Detect which cell encompasses the target text, then output its [X, Y] center coordinate. 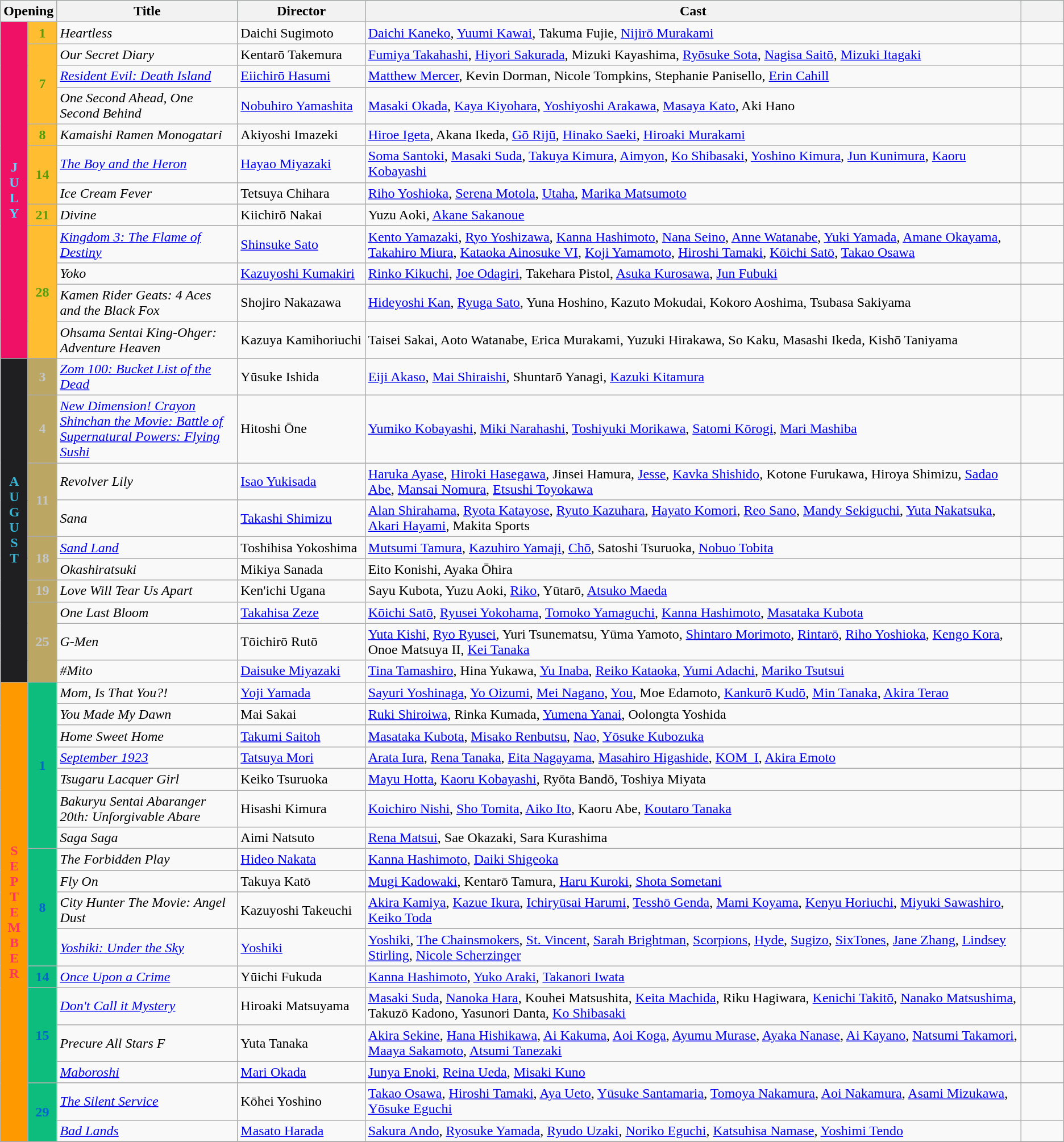
Ohsama Sentai King-Ohger: Adventure Heaven [147, 340]
Mom, Is That You?! [147, 693]
Sand Land [147, 548]
Yoshiki [301, 948]
Shinsuke Sato [301, 244]
SEPTEMBER [15, 911]
Kōichi Satō, Ryusei Yokohama, Tomoko Yamaguchi, Kanna Hashimoto, Masataka Kubota [693, 612]
Don't Call it Mystery [147, 1006]
7 [42, 84]
Eiji Akaso, Mai Shiraishi, Shuntarō Yanagi, Kazuki Kitamura [693, 377]
Toshihisa Yokoshima [301, 548]
Sakura Ando, Ryosuke Yamada, Ryudo Uzaki, Noriko Eguchi, Katsuhisa Namase, Yoshimi Tendo [693, 1131]
Takumi Saitoh [301, 736]
Akiyoshi Imazeki [301, 135]
The Forbidden Play [147, 860]
New Dimension! Crayon Shinchan the Movie: Battle of Supernatural Powers: Flying Sushi [147, 430]
September 1923 [147, 757]
Alan Shirahama, Ryota Katayose, Ryuto Kazuhara, Hayato Komori, Reo Sano, Mandy Sekiguchi, Yuta Nakatsuka, Akari Hayami, Makita Sports [693, 518]
Bad Lands [147, 1131]
#Mito [147, 671]
11 [42, 500]
Kentarō Takemura [301, 55]
Once Upon a Crime [147, 977]
Zom 100: Bucket List of the Dead [147, 377]
Hitoshi Ōne [301, 430]
Mikiya Sanada [301, 569]
JULY [15, 190]
Akira Kamiya, Kazue Ikura, Ichiryūsai Harumi, Tesshō Genda, Mami Koyama, Kenyu Horiuchi, Miyuki Sawashiro, Keiko Toda [693, 910]
Tsugaru Lacquer Girl [147, 779]
Takao Osawa, Hiroshi Tamaki, Aya Ueto, Yūsuke Santamaria, Tomoya Nakamura, Aoi Nakamura, Asami Mizukawa, Yōsuke Eguchi [693, 1101]
Okashiratsuki [147, 569]
Yūsuke Ishida [301, 377]
Haruka Ayase, Hiroki Hasegawa, Jinsei Hamura, Jesse, Kavka Shishido, Kotone Furukawa, Hiroya Shimizu, Sadao Abe, Mansai Nomura, Etsushi Toyokawa [693, 482]
Riho Yoshioka, Serena Motola, Utaha, Marika Matsumoto [693, 193]
Kanna Hashimoto, Daiki Shigeoka [693, 860]
Kingdom 3: The Flame of Destiny [147, 244]
The Boy and the Heron [147, 164]
Tina Tamashiro, Hina Yukawa, Yu Inaba, Reiko Kataoka, Yumi Adachi, Mariko Tsutsui [693, 671]
Rinko Kikuchi, Joe Odagiri, Takehara Pistol, Asuka Kurosawa, Jun Fubuki [693, 273]
Hayao Miyazaki [301, 164]
Yoshiki, The Chainsmokers, St. Vincent, Sarah Brightman, Scorpions, Hyde, Sugizo, SixTones, Jane Zhang, Lindsey Stirling, Nicole Scherzinger [693, 948]
Opening [28, 11]
19 [42, 591]
Home Sweet Home [147, 736]
18 [42, 559]
Kōhei Yoshino [301, 1101]
Hiroaki Matsuyama [301, 1006]
Eito Konishi, Ayaka Ōhira [693, 569]
Eiichirō Hasumi [301, 76]
Yuzu Aoki, Akane Sakanoue [693, 215]
Tōichirō Rutō [301, 642]
Soma Santoki, Masaki Suda, Takuya Kimura, Aimyon, Ko Shibasaki, Yoshino Kimura, Jun Kunimura, Kaoru Kobayashi [693, 164]
Daichi Kaneko, Yuumi Kawai, Takuma Fujie, Nijirō Murakami [693, 33]
Maboroshi [147, 1072]
Matthew Mercer, Kevin Dorman, Nicole Tompkins, Stephanie Panisello, Erin Cahill [693, 76]
Tatsuya Mori [301, 757]
Takahisa Zeze [301, 612]
Takashi Shimizu [301, 518]
29 [42, 1112]
Ice Cream Fever [147, 193]
Aimi Natsuto [301, 838]
Yuta Tanaka [301, 1043]
Hisashi Kimura [301, 808]
Love Will Tear Us Apart [147, 591]
You Made My Dawn [147, 714]
25 [42, 642]
Nobuhiro Yamashita [301, 106]
Daisuke Miyazaki [301, 671]
Takuya Katō [301, 881]
Masataka Kubota, Misako Renbutsu, Nao, Yōsuke Kubozuka [693, 736]
Hiroe Igeta, Akana Ikeda, Gō Rijū, Hinako Saeki, Hiroaki Murakami [693, 135]
Daichi Sugimoto [301, 33]
Kamen Rider Geats: 4 Aces and the Black Fox [147, 302]
Ken'ichi Ugana [301, 591]
AUGUST [15, 520]
Director [301, 11]
Yumiko Kobayashi, Miki Narahashi, Toshiyuki Morikawa, Satomi Kōrogi, Mari Mashiba [693, 430]
Fly On [147, 881]
Kanna Hashimoto, Yuko Araki, Takanori Iwata [693, 977]
Yuta Kishi, Ryo Ryusei, Yuri Tsunematsu, Yūma Yamoto, Shintaro Morimoto, Rintarō, Riho Yoshioka, Kengo Kora, Onoe Matsuya II, Kei Tanaka [693, 642]
21 [42, 215]
City Hunter The Movie: Angel Dust [147, 910]
Divine [147, 215]
Kazuya Kamihoriuchi [301, 340]
Sayu Kubota, Yuzu Aoki, Riko, Yūtarō, Atsuko Maeda [693, 591]
Hideyoshi Kan, Ryuga Sato, Yuna Hoshino, Kazuto Mokudai, Kokoro Aoshima, Tsubasa Sakiyama [693, 302]
Cast [693, 11]
Yūichi Fukuda [301, 977]
The Silent Service [147, 1101]
Yoko [147, 273]
Masato Harada [301, 1131]
Fumiya Takahashi, Hiyori Sakurada, Mizuki Kayashima, Ryōsuke Sota, Nagisa Saitō, Mizuki Itagaki [693, 55]
Precure All Stars F [147, 1043]
Mayu Hotta, Kaoru Kobayashi, Ryōta Bandō, Toshiya Miyata [693, 779]
Kamaishi Ramen Monogatari [147, 135]
Mai Sakai [301, 714]
Junya Enoki, Reina Ueda, Misaki Kuno [693, 1072]
Title [147, 11]
4 [42, 430]
Heartless [147, 33]
Arata Iura, Rena Tanaka, Eita Nagayama, Masahiro Higashide, KOM_I, Akira Emoto [693, 757]
Mari Okada [301, 1072]
Rena Matsui, Sae Okazaki, Sara Kurashima [693, 838]
28 [42, 292]
Mugi Kadowaki, Kentarō Tamura, Haru Kuroki, Shota Sometani [693, 881]
Ruki Shiroiwa, Rinka Kumada, Yumena Yanai, Oolongta Yoshida [693, 714]
3 [42, 377]
Yoji Yamada [301, 693]
Bakuryu Sentai Abaranger 20th: Unforgivable Abare [147, 808]
Isao Yukisada [301, 482]
Taisei Sakai, Aoto Watanabe, Erica Murakami, Yuzuki Hirakawa, So Kaku, Masashi Ikeda, Kishō Taniyama [693, 340]
Sana [147, 518]
15 [42, 1035]
Kazuyoshi Takeuchi [301, 910]
Kazuyoshi Kumakiri [301, 273]
Shojiro Nakazawa [301, 302]
Tetsuya Chihara [301, 193]
Our Secret Diary [147, 55]
One Last Bloom [147, 612]
Resident Evil: Death Island [147, 76]
Saga Saga [147, 838]
Kiichirō Nakai [301, 215]
Akira Sekine, Hana Hishikawa, Ai Kakuma, Aoi Koga, Ayumu Murase, Ayaka Nanase, Ai Kayano, Natsumi Takamori, Maaya Sakamoto, Atsumi Tanezaki [693, 1043]
G-Men [147, 642]
Keiko Tsuruoka [301, 779]
Sayuri Yoshinaga, Yo Oizumi, Mei Nagano, You, Moe Edamoto, Kankurō Kudō, Min Tanaka, Akira Terao [693, 693]
Hideo Nakata [301, 860]
Koichiro Nishi, Sho Tomita, Aiko Ito, Kaoru Abe, Koutaro Tanaka [693, 808]
One Second Ahead, One Second Behind [147, 106]
Yoshiki: Under the Sky [147, 948]
Revolver Lily [147, 482]
Mutsumi Tamura, Kazuhiro Yamaji, Chō, Satoshi Tsuruoka, Nobuo Tobita [693, 548]
Masaki Okada, Kaya Kiyohara, Yoshiyoshi Arakawa, Masaya Kato, Aki Hano [693, 106]
